Return (x, y) of the center of cell containing provided text 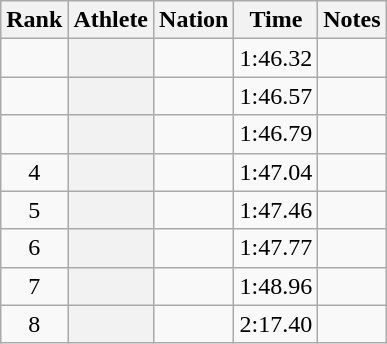
Rank (34, 20)
1:47.77 (276, 248)
Time (276, 20)
6 (34, 248)
1:46.79 (276, 134)
1:48.96 (276, 286)
7 (34, 286)
Notes (352, 20)
1:46.32 (276, 58)
1:47.46 (276, 210)
2:17.40 (276, 324)
Nation (194, 20)
Athlete (111, 20)
1:46.57 (276, 96)
8 (34, 324)
5 (34, 210)
4 (34, 172)
1:47.04 (276, 172)
